Provide the (x, y) coordinate of the cell's center where the given text is located.  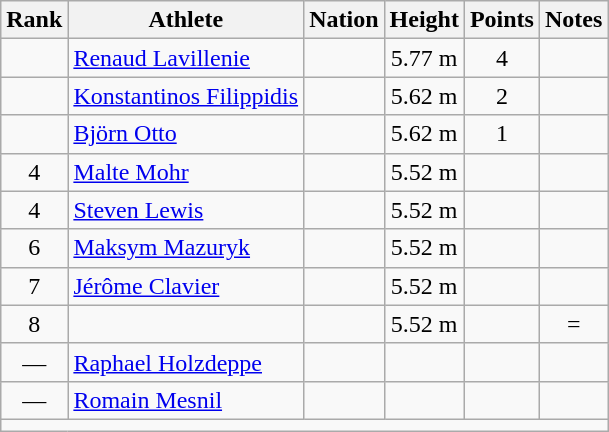
5.77 m (424, 58)
Rank (34, 20)
Height (424, 20)
7 (34, 286)
Jérôme Clavier (186, 286)
Romain Mesnil (186, 400)
1 (502, 134)
Maksym Mazuryk (186, 248)
2 (502, 96)
6 (34, 248)
Renaud Lavillenie (186, 58)
Athlete (186, 20)
= (573, 324)
Konstantinos Filippidis (186, 96)
Malte Mohr (186, 172)
Björn Otto (186, 134)
Nation (344, 20)
Notes (573, 20)
Steven Lewis (186, 210)
8 (34, 324)
Points (502, 20)
Raphael Holzdeppe (186, 362)
